Locate the cell with the specified text and output its [x, y] center coordinate. 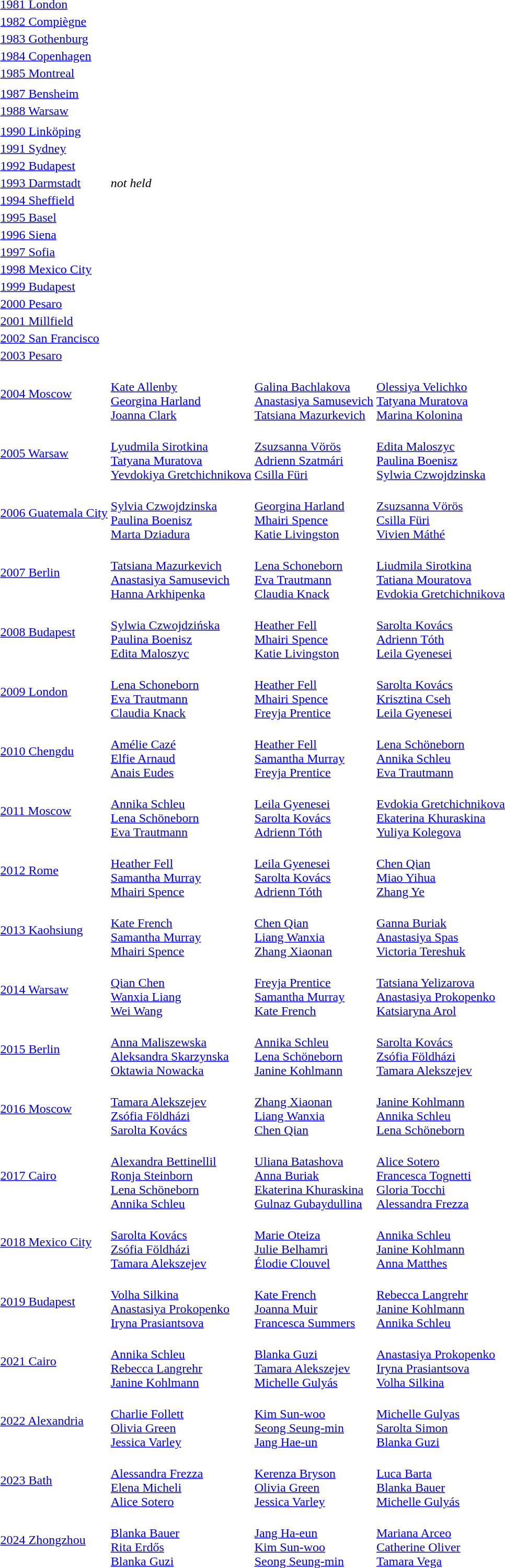
Anna MaliszewskaAleksandra SkarzynskaOktawia Nowacka [181, 1050]
Sylwia Czwojdzińska Paulina Boenisz Edita Maloszyc [181, 632]
Heather FellSamantha MurrayMhairi Spence [181, 871]
Annika SchleuLena SchönebornEva Trautmann [181, 811]
Amélie Cazé Elfie Arnaud Anais Eudes [181, 752]
Zsuzsanna Vörös Adrienn Szatmári Csilla Füri [314, 454]
Galina Bachlakova Anastasiya Samusevich Tatsiana Mazurkevich [314, 394]
Sylvia Czwojdzinska Paulina Boenisz Marta Dziadura [181, 513]
Heather Fell Samantha Murray Freyja Prentice [314, 752]
Tamara AlekszejevZsófia FöldháziSarolta Kovács [181, 1109]
Uliana BatashovaAnna BuriakEkaterina KhuraskinaGulnaz Gubaydullina [314, 1175]
Blanka GuziTamara AlekszejevMichelle Gulyás [314, 1361]
Alessandra FrezzaElena MicheliAlice Sotero [181, 1480]
Kerenza BrysonOlivia GreenJessica Varley [314, 1480]
Kim Sun-wooSeong Seung-minJang Hae-un [314, 1421]
Heather Fell Mhairi Spence Katie Livingston [314, 632]
Charlie FollettOlivia GreenJessica Varley [181, 1421]
Annika SchleuLena SchönebornJanine Kohlmann [314, 1050]
Georgina Harland Mhairi Spence Katie Livingston [314, 513]
Volha SilkinaAnastasiya Prokopenko Iryna Prasiantsova [181, 1301]
Marie OteizaJulie Belhamri Élodie Clouvel [314, 1242]
Chen QianLiang WanxiaZhang Xiaonan [314, 930]
Annika SchleuRebecca LangrehrJanine Kohlmann [181, 1361]
Qian ChenWanxia LiangWei Wang [181, 990]
Freyja PrenticeSamantha MurrayKate French [314, 990]
Sarolta KovácsZsófia Földházi Tamara Alekszejev [181, 1242]
Heather Fell Mhairi Spence Freyja Prentice [314, 692]
Alexandra BettinellilRonja SteinbornLena SchönebornAnnika Schleu [181, 1175]
Zhang XiaonanLiang WanxiaChen Qian [314, 1109]
Kate FrenchSamantha MurrayMhairi Spence [181, 930]
Lyudmila Sirotkina Tatyana Muratova Yevdokiya Gretchichnikova [181, 454]
not held [181, 183]
Kate FrenchJoanna Muir Francesca Summers [314, 1301]
Kate Allenby Georgina Harland Joanna Clark [181, 394]
Tatsiana Mazurkevich Anastasiya Samusevich Hanna Arkhipenka [181, 573]
